Provide the (x, y) coordinate of the cell's center where the given text is located.  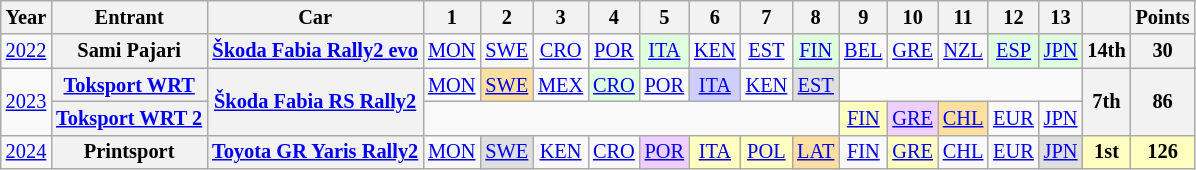
2024 (26, 152)
14th (1106, 51)
Toksport WRT 2 (129, 118)
4 (614, 17)
6 (715, 17)
BEL (863, 51)
Škoda Fabia Rally2 evo (315, 51)
3 (560, 17)
Sami Pajari (129, 51)
POL (767, 152)
5 (664, 17)
Points (1163, 17)
10 (912, 17)
Toksport WRT (129, 85)
8 (816, 17)
ESP (1013, 51)
13 (1061, 17)
1 (452, 17)
Year (26, 17)
30 (1163, 51)
MEX (560, 85)
2022 (26, 51)
Car (315, 17)
12 (1013, 17)
Toyota GR Yaris Rally2 (315, 152)
126 (1163, 152)
1st (1106, 152)
2 (506, 17)
9 (863, 17)
86 (1163, 102)
Škoda Fabia RS Rally2 (315, 102)
Entrant (129, 17)
NZL (963, 51)
7th (1106, 102)
LAT (816, 152)
2023 (26, 102)
7 (767, 17)
11 (963, 17)
Printsport (129, 152)
